Return the [X, Y] coordinate for the center point of the cell that contains the specified text.  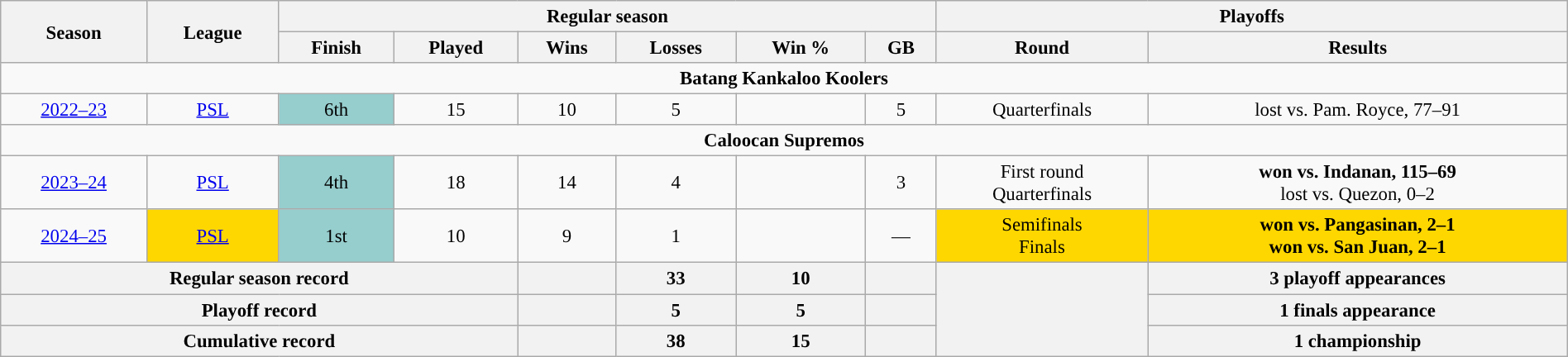
Caloocan Supremos [784, 140]
2024–25 [74, 236]
1st [337, 236]
Played [455, 48]
9 [567, 236]
Season [74, 31]
2023–24 [74, 183]
Cumulative record [260, 340]
Playoff record [260, 310]
14 [567, 183]
Wins [567, 48]
4th [337, 183]
won vs. Indanan, 115–69 lost vs. Quezon, 0–2 [1358, 183]
Win % [801, 48]
Batang Kankaloo Koolers [784, 79]
GB [901, 48]
First round Quarterfinals [1042, 183]
Semifinals Finals [1042, 236]
Playoffs [1252, 17]
Regular season [607, 17]
3 playoff appearances [1358, 278]
38 [676, 340]
lost vs. Pam. Royce, 77–91 [1358, 110]
— [901, 236]
1 finals appearance [1358, 310]
Finish [337, 48]
6th [337, 110]
Quarterfinals [1042, 110]
3 [901, 183]
4 [676, 183]
33 [676, 278]
1 championship [1358, 340]
Losses [676, 48]
Results [1358, 48]
Regular season record [260, 278]
League [212, 31]
won vs. Pangasinan, 2–1 won vs. San Juan, 2–1 [1358, 236]
Round [1042, 48]
18 [455, 183]
1 [676, 236]
2022–23 [74, 110]
